For the text-containing cell, return its midpoint in (x, y) coordinate format. 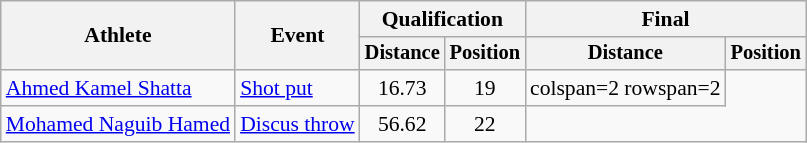
colspan=2 rowspan=2 (626, 88)
Final (666, 19)
Event (298, 36)
16.73 (402, 88)
Athlete (118, 36)
Qualification (442, 19)
56.62 (402, 124)
Discus throw (298, 124)
Mohamed Naguib Hamed (118, 124)
Ahmed Kamel Shatta (118, 88)
Shot put (298, 88)
19 (485, 88)
22 (485, 124)
